Determine the [x, y] coordinate at the center of the cell enclosing the given text.  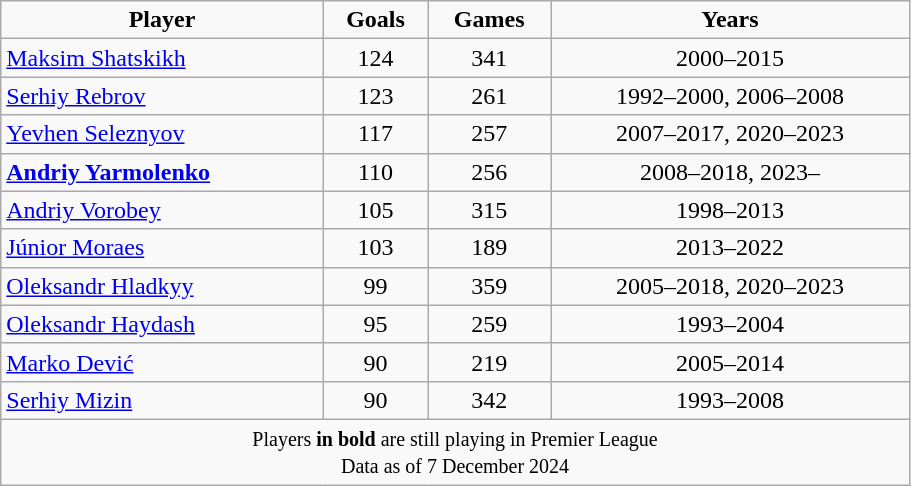
110 [376, 172]
Player [162, 20]
Oleksandr Haydash [162, 324]
2005–2014 [730, 362]
2000–2015 [730, 58]
Maksim Shatskikh [162, 58]
Players in bold are still playing in Premier LeagueData as of 7 December 2024 [456, 452]
341 [490, 58]
342 [490, 400]
2013–2022 [730, 248]
Goals [376, 20]
124 [376, 58]
219 [490, 362]
359 [490, 286]
2007–2017, 2020–2023 [730, 134]
Oleksandr Hladkyy [162, 286]
Andriy Yarmolenko [162, 172]
Serhiy Mizin [162, 400]
117 [376, 134]
1992–2000, 2006–2008 [730, 96]
105 [376, 210]
261 [490, 96]
99 [376, 286]
1993–2008 [730, 400]
1993–2004 [730, 324]
Marko Dević [162, 362]
1998–2013 [730, 210]
Serhiy Rebrov [162, 96]
315 [490, 210]
Júnior Moraes [162, 248]
123 [376, 96]
Andriy Vorobey [162, 210]
103 [376, 248]
189 [490, 248]
257 [490, 134]
Yevhen Seleznyov [162, 134]
2008–2018, 2023– [730, 172]
256 [490, 172]
259 [490, 324]
95 [376, 324]
2005–2018, 2020–2023 [730, 286]
Years [730, 20]
Games [490, 20]
